From the cell containing the given text, extract its center point as [X, Y] coordinate. 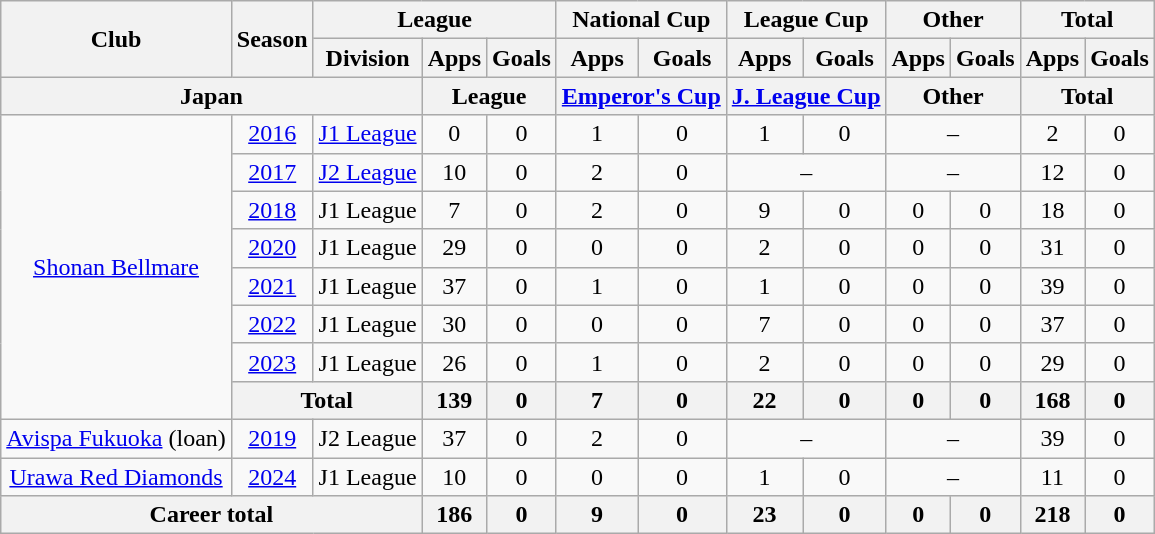
2023 [272, 362]
12 [1052, 172]
Japan [212, 96]
22 [764, 400]
2021 [272, 286]
168 [1052, 400]
26 [454, 362]
2016 [272, 134]
2022 [272, 324]
Shonan Bellmare [116, 267]
2017 [272, 172]
League Cup [806, 20]
218 [1052, 515]
J. League Cup [806, 96]
18 [1052, 210]
National Cup [641, 20]
Urawa Red Diamonds [116, 477]
11 [1052, 477]
2019 [272, 438]
139 [454, 400]
2024 [272, 477]
2018 [272, 210]
31 [1052, 248]
30 [454, 324]
Emperor's Cup [641, 96]
Division [368, 58]
23 [764, 515]
Club [116, 39]
Avispa Fukuoka (loan) [116, 438]
Career total [212, 515]
186 [454, 515]
2020 [272, 248]
Season [272, 39]
